Detect which cell encompasses the target text, then output its [X, Y] center coordinate. 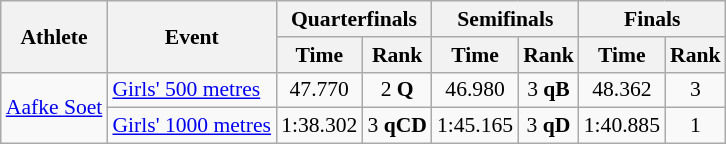
1 [696, 126]
3 [696, 90]
3 qD [548, 126]
1:40.885 [622, 126]
Event [192, 36]
Semifinals [506, 19]
1:38.302 [319, 126]
3 qB [548, 90]
Finals [652, 19]
47.770 [319, 90]
3 qCD [397, 126]
46.980 [475, 90]
Athlete [54, 36]
48.362 [622, 90]
Aafke Soet [54, 108]
Girls' 500 metres [192, 90]
Girls' 1000 metres [192, 126]
1:45.165 [475, 126]
Quarterfinals [354, 19]
2 Q [397, 90]
